Output the [x, y] coordinate of the center of the cell containing the given text.  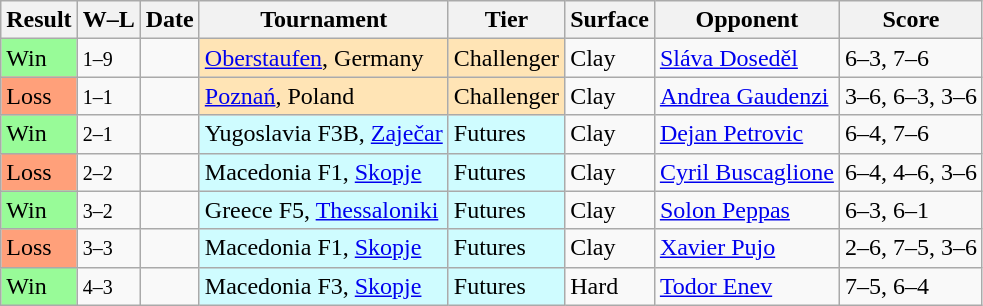
3–2 [108, 210]
Surface [610, 20]
Score [910, 20]
Greece F5, Thessaloniki [324, 210]
2–1 [108, 134]
Tier [506, 20]
W–L [108, 20]
Tournament [324, 20]
Hard [610, 286]
2–2 [108, 172]
Poznań, Poland [324, 96]
2–6, 7–5, 3–6 [910, 248]
3–3 [108, 248]
Date [170, 20]
Dejan Petrovic [746, 134]
Todor Enev [746, 286]
3–6, 6–3, 3–6 [910, 96]
Solon Peppas [746, 210]
Opponent [746, 20]
Cyril Buscaglione [746, 172]
6–4, 4–6, 3–6 [910, 172]
Xavier Pujo [746, 248]
6–4, 7–6 [910, 134]
6–3, 7–6 [910, 58]
Andrea Gaudenzi [746, 96]
Yugoslavia F3B, Zaječar [324, 134]
6–3, 6–1 [910, 210]
7–5, 6–4 [910, 286]
Oberstaufen, Germany [324, 58]
4–3 [108, 286]
Sláva Doseděl [746, 58]
Result [39, 20]
1–1 [108, 96]
Macedonia F3, Skopje [324, 286]
1–9 [108, 58]
